Return [X, Y] of the center of cell containing provided text 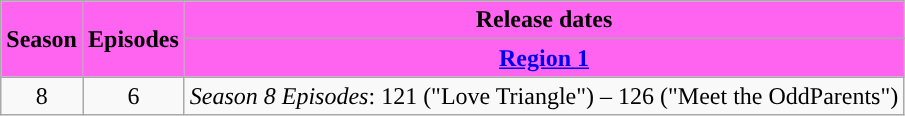
Episodes [133, 39]
Release dates [544, 20]
8 [42, 96]
Region 1 [544, 58]
Season [42, 39]
6 [133, 96]
Season 8 Episodes: 121 ("Love Triangle") – 126 ("Meet the OddParents") [544, 96]
